Locate the cell with the specified text and output its (x, y) center coordinate. 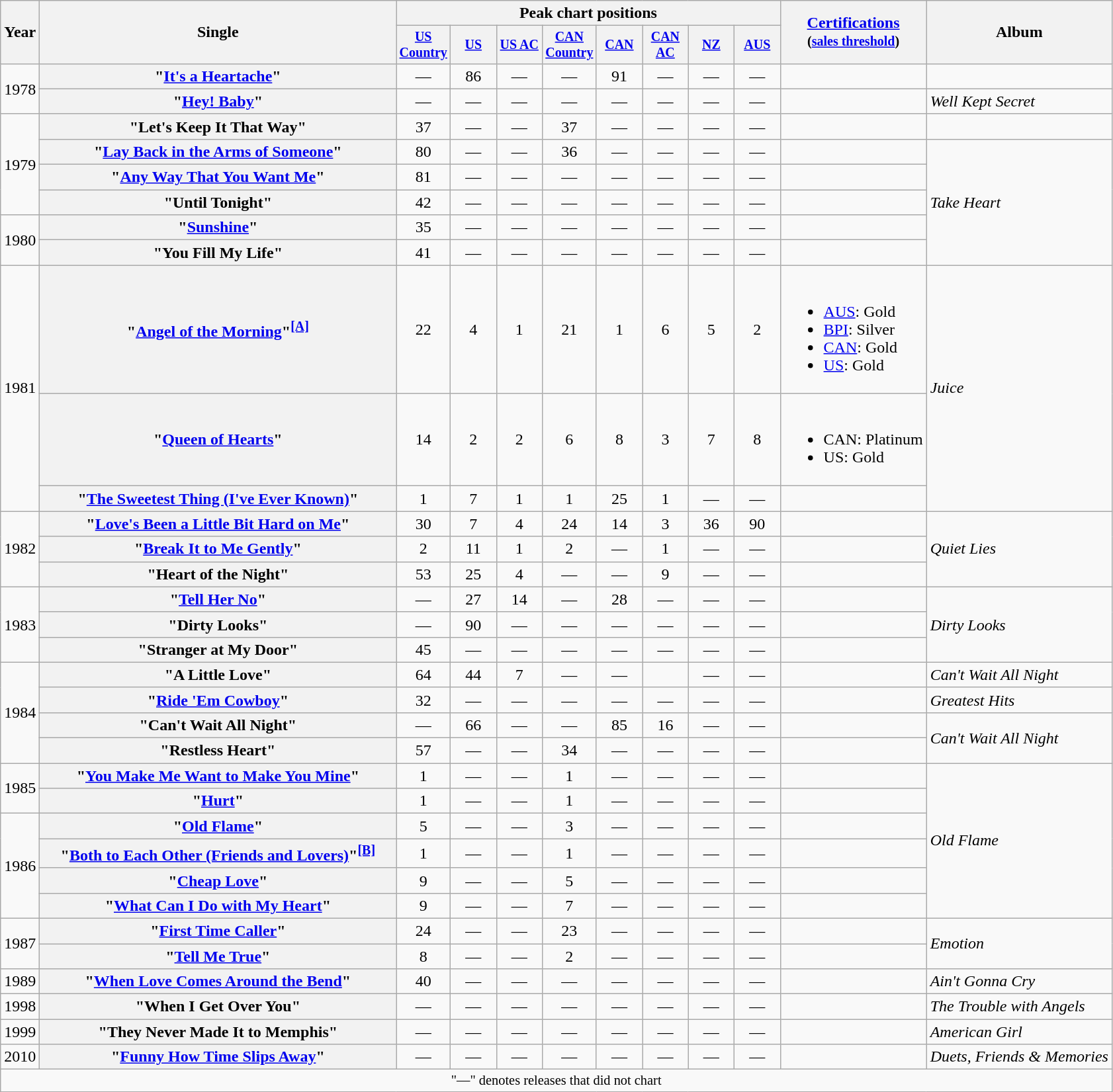
1981 (20, 388)
Emotion (1019, 943)
"Old Flame" (218, 826)
28 (619, 599)
AUS: GoldBPI: SilverCAN: GoldUS: Gold (854, 329)
"Break It to Me Gently" (218, 549)
Ain't Gonna Cry (1019, 982)
"It's a Heartache" (218, 76)
"Hey! Baby" (218, 101)
1986 (20, 866)
"Love's Been a Little Bit Hard on Me" (218, 524)
1989 (20, 982)
"Queen of Hearts" (218, 440)
85 (619, 725)
"Tell Me True" (218, 956)
91 (619, 76)
NZ (711, 45)
US Country (423, 45)
"—" denotes releases that did not chart (556, 1081)
Duets, Friends & Memories (1019, 1057)
"Lay Back in the Arms of Someone" (218, 151)
Dirty Looks (1019, 624)
86 (474, 76)
35 (423, 228)
11 (474, 549)
1999 (20, 1032)
16 (666, 725)
"When I Get Over You" (218, 1007)
CAN Country (569, 45)
"Restless Heart" (218, 751)
1998 (20, 1007)
"When Love Comes Around the Bend" (218, 982)
"Angel of the Morning"[A] (218, 329)
81 (423, 177)
1984 (20, 712)
45 (423, 650)
"Dirty Looks" (218, 624)
23 (569, 931)
53 (423, 574)
1985 (20, 788)
"They Never Made It to Memphis" (218, 1032)
The Trouble with Angels (1019, 1007)
"Funny How Time Slips Away" (218, 1057)
1987 (20, 943)
1978 (20, 89)
"Until Tonight" (218, 202)
57 (423, 751)
27 (474, 599)
CAN: PlatinumUS: Gold (854, 440)
Peak chart positions (588, 13)
Year (20, 32)
AUS (757, 45)
"Let's Keep It That Way" (218, 126)
32 (423, 700)
"Sunshine" (218, 228)
"Cheap Love" (218, 880)
"Both to Each Other (Friends and Lovers)"[B] (218, 853)
30 (423, 524)
"A Little Love" (218, 675)
American Girl (1019, 1032)
"Heart of the Night" (218, 574)
US (474, 45)
"First Time Caller" (218, 931)
Certifications(sales threshold) (854, 32)
Album (1019, 32)
Old Flame (1019, 841)
64 (423, 675)
Single (218, 32)
2010 (20, 1057)
Take Heart (1019, 202)
44 (474, 675)
1982 (20, 549)
1979 (20, 164)
Well Kept Secret (1019, 101)
Juice (1019, 388)
22 (423, 329)
1980 (20, 240)
34 (569, 751)
42 (423, 202)
US AC (519, 45)
66 (474, 725)
41 (423, 253)
21 (569, 329)
Quiet Lies (1019, 549)
"You Fill My Life" (218, 253)
"Can't Wait All Night" (218, 725)
"What Can I Do with My Heart" (218, 905)
Greatest Hits (1019, 700)
"The Sweetest Thing (I've Ever Known)" (218, 499)
CAN AC (666, 45)
CAN (619, 45)
1983 (20, 624)
"Ride 'Em Cowboy" (218, 700)
40 (423, 982)
"You Make Me Want to Make You Mine" (218, 776)
"Stranger at My Door" (218, 650)
"Tell Her No" (218, 599)
"Hurt" (218, 801)
"Any Way That You Want Me" (218, 177)
80 (423, 151)
